Scan for the cell matching the given text and deliver its [x, y] coordinate at center. 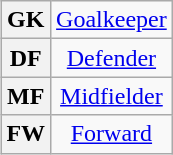
DF [26, 58]
GK [26, 20]
Midfielder [112, 96]
Forward [112, 134]
Defender [112, 58]
Goalkeeper [112, 20]
FW [26, 134]
MF [26, 96]
